Detect which cell encompasses the target text, then output its (x, y) center coordinate. 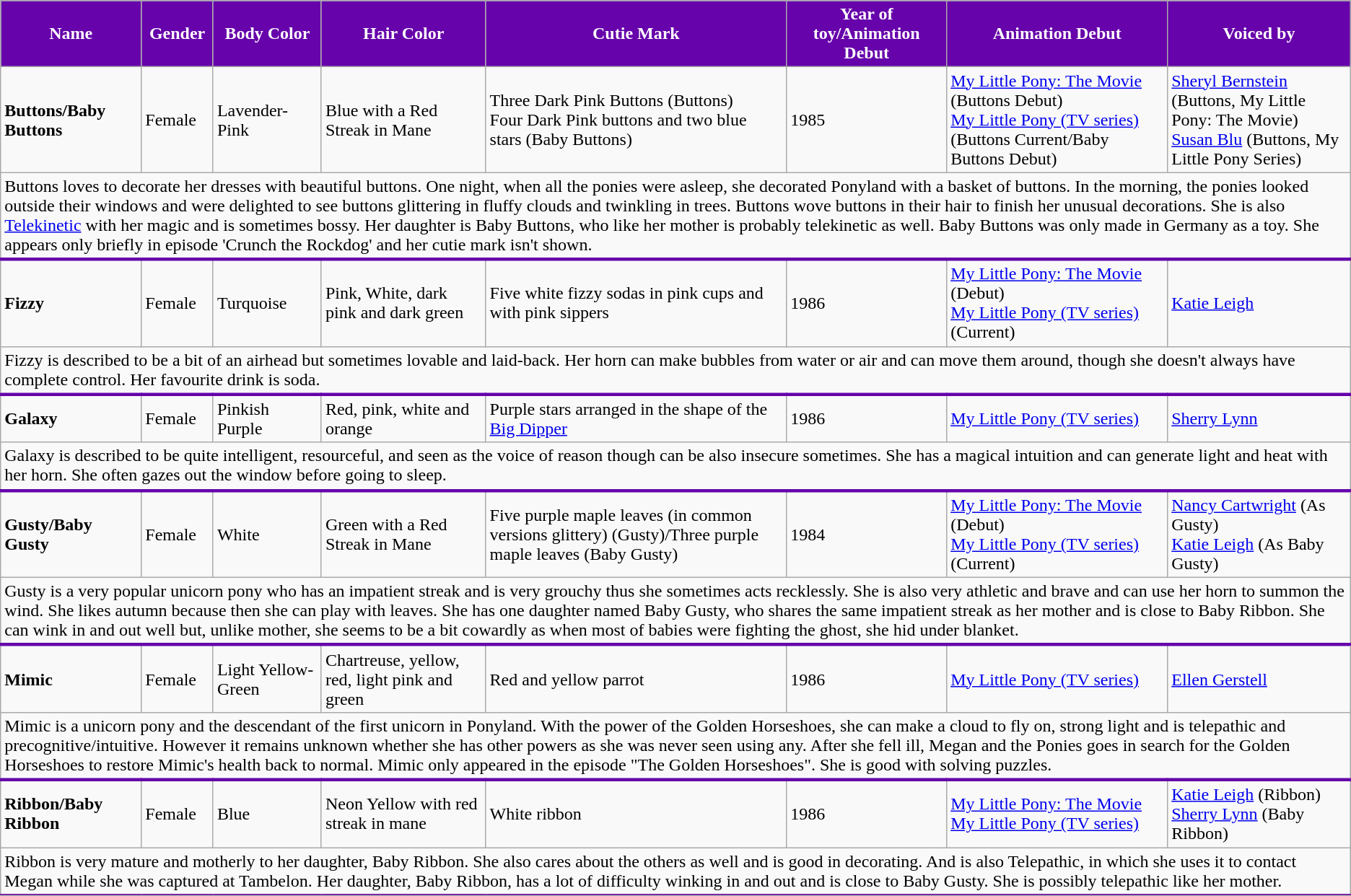
Green with a Red Streak in Mane (403, 534)
Hair Color (403, 34)
Year of toy/Animation Debut (867, 34)
Buttons/Baby Buttons (71, 120)
Ellen Gerstell (1259, 679)
Galaxy (71, 418)
Pinkish Purple (267, 418)
My Little Pony: The Movie (Buttons Debut)My Little Pony (TV series) (Buttons Current/Baby Buttons Debut) (1057, 120)
Cutie Mark (637, 34)
Blue (267, 814)
Nancy Cartwright (As Gusty)Katie Leigh (As Baby Gusty) (1259, 534)
1984 (867, 534)
Body Color (267, 34)
Light Yellow-Green (267, 679)
Sheryl Bernstein (Buttons, My Little Pony: The Movie)Susan Blu (Buttons, My Little Pony Series) (1259, 120)
Five white fizzy sodas in pink cups and with pink sippers (637, 303)
Neon Yellow with red streak in mane (403, 814)
Sherry Lynn (1259, 418)
Purple stars arranged in the shape of the Big Dipper (637, 418)
Animation Debut (1057, 34)
Katie Leigh (Ribbon) Sherry Lynn (Baby Ribbon) (1259, 814)
Pink, White, dark pink and dark green (403, 303)
1985 (867, 120)
Mimic (71, 679)
My Little Pony: The MovieMy Little Pony (TV series) (1057, 814)
White (267, 534)
Voiced by (1259, 34)
Gender (178, 34)
Fizzy (71, 303)
Red and yellow parrot (637, 679)
Name (71, 34)
Chartreuse, yellow, red, light pink and green (403, 679)
Katie Leigh (1259, 303)
Ribbon/Baby Ribbon (71, 814)
Three Dark Pink Buttons (Buttons)Four Dark Pink buttons and two blue stars (Baby Buttons) (637, 120)
Blue with a Red Streak in Mane (403, 120)
Five purple maple leaves (in common versions glittery) (Gusty)/Three purple maple leaves (Baby Gusty) (637, 534)
Gusty/Baby Gusty (71, 534)
Red, pink, white and orange (403, 418)
Turquoise (267, 303)
White ribbon (637, 814)
Lavender-Pink (267, 120)
